Capture the cell that displays the provided text and extract its (X, Y) central coordinate. 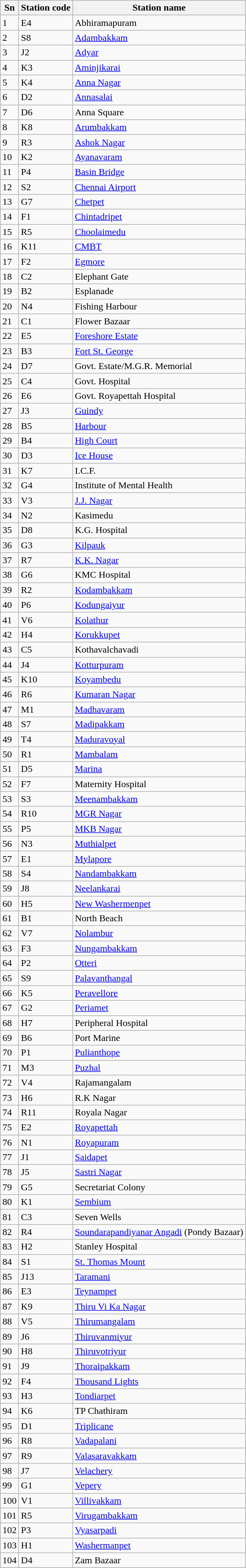
49 (9, 739)
Saidapet (159, 1157)
78 (9, 1172)
Washermanpet (159, 1545)
T4 (46, 739)
S9 (46, 978)
102 (9, 1530)
H7 (46, 1023)
Zam Bazaar (159, 1560)
G5 (46, 1187)
N3 (46, 844)
Vadapalani (159, 1441)
G3 (46, 545)
Royapuram (159, 1142)
G4 (46, 486)
84 (9, 1262)
15 (9, 232)
Egmore (159, 262)
Pulianthope (159, 1053)
86 (9, 1292)
Chintadripet (159, 217)
Kumaran Nagar (159, 695)
Rajamangalam (159, 1082)
Palavanthangal (159, 978)
J.J. Nagar (159, 500)
27 (9, 411)
E6 (46, 396)
Thiru Vi Ka Nagar (159, 1306)
J2 (46, 53)
H1 (46, 1545)
S1 (46, 1262)
91 (9, 1366)
Adyar (159, 53)
65 (9, 978)
Flower Bazaar (159, 321)
D3 (46, 456)
R11 (46, 1112)
41 (9, 620)
64 (9, 963)
7 (9, 112)
38 (9, 575)
Royala Nagar (159, 1112)
Fort St. George (159, 351)
Kasimedu (159, 515)
77 (9, 1157)
D5 (46, 769)
Neelankarai (159, 888)
88 (9, 1321)
P5 (46, 829)
56 (9, 844)
J7 (46, 1471)
V1 (46, 1501)
16 (9, 247)
69 (9, 1038)
Stanley Hospital (159, 1247)
B1 (46, 919)
C4 (46, 381)
D7 (46, 366)
R9 (46, 1456)
18 (9, 276)
Secretariat Colony (159, 1187)
Mylapore (159, 859)
31 (9, 471)
E1 (46, 859)
P2 (46, 963)
CMBT (159, 247)
Thirumangalam (159, 1321)
Soundarapandiyanar Angadi (Pondy Bazaar) (159, 1232)
Govt. Royapettah Hospital (159, 396)
36 (9, 545)
R8 (46, 1441)
22 (9, 336)
87 (9, 1306)
S3 (46, 799)
R.K Nagar (159, 1097)
55 (9, 829)
Kolathur (159, 620)
P4 (46, 172)
Guindy (159, 411)
Puzhal (159, 1068)
19 (9, 291)
45 (9, 680)
Virugambakkam (159, 1515)
N1 (46, 1142)
67 (9, 1008)
71 (9, 1068)
K1 (46, 1202)
R1 (46, 754)
Kothavalchavadi (159, 649)
E3 (46, 1292)
Ice House (159, 456)
E5 (46, 336)
H3 (46, 1396)
D8 (46, 530)
Adambakkam (159, 38)
F7 (46, 784)
32 (9, 486)
North Beach (159, 919)
Esplanade (159, 291)
Foreshore Estate (159, 336)
Mambalam (159, 754)
Thoraipakkam (159, 1366)
MGR Nagar (159, 814)
J3 (46, 411)
K.K. Nagar (159, 560)
J9 (46, 1366)
D1 (46, 1426)
99 (9, 1486)
K9 (46, 1306)
K3 (46, 67)
R4 (46, 1232)
Thiruvanmiyur (159, 1336)
H8 (46, 1351)
Periamet (159, 1008)
79 (9, 1187)
Taramani (159, 1277)
B3 (46, 351)
K2 (46, 157)
Madhavaram (159, 709)
Villivakkam (159, 1501)
35 (9, 530)
Triplicane (159, 1426)
53 (9, 799)
89 (9, 1336)
Valasaravakkam (159, 1456)
KMC Hospital (159, 575)
8 (9, 127)
24 (9, 366)
85 (9, 1277)
25 (9, 381)
K7 (46, 471)
Meenambakkam (159, 799)
58 (9, 873)
Kilpauk (159, 545)
Teynampet (159, 1292)
Station code (46, 8)
K.G. Hospital (159, 530)
73 (9, 1097)
Korukkupet (159, 635)
F1 (46, 217)
Fishing Harbour (159, 306)
76 (9, 1142)
G1 (46, 1486)
J4 (46, 665)
E4 (46, 23)
E2 (46, 1127)
13 (9, 202)
Maternity Hospital (159, 784)
80 (9, 1202)
V7 (46, 933)
Elephant Gate (159, 276)
44 (9, 665)
Seven Wells (159, 1217)
Govt. Estate/M.G.R. Memorial (159, 366)
Arumbakkam (159, 127)
Velachery (159, 1471)
101 (9, 1515)
K11 (46, 247)
Port Marine (159, 1038)
V5 (46, 1321)
Ayanavaram (159, 157)
Sn (9, 8)
P6 (46, 605)
G7 (46, 202)
100 (9, 1501)
Sembium (159, 1202)
F3 (46, 948)
Otteri (159, 963)
I.C.F. (159, 471)
83 (9, 1247)
75 (9, 1127)
90 (9, 1351)
Ashok Nagar (159, 142)
Thiruvotriyur (159, 1351)
C2 (46, 276)
47 (9, 709)
12 (9, 187)
57 (9, 859)
37 (9, 560)
Chennai Airport (159, 187)
D2 (46, 97)
M3 (46, 1068)
J1 (46, 1157)
Basin Bridge (159, 172)
Anna Square (159, 112)
J6 (46, 1336)
Choolaimedu (159, 232)
28 (9, 426)
J5 (46, 1172)
62 (9, 933)
S4 (46, 873)
K8 (46, 127)
Tondiarpet (159, 1396)
103 (9, 1545)
97 (9, 1456)
60 (9, 903)
20 (9, 306)
6 (9, 97)
F2 (46, 262)
Koyambedu (159, 680)
B2 (46, 291)
43 (9, 649)
98 (9, 1471)
30 (9, 456)
17 (9, 262)
F4 (46, 1381)
9 (9, 142)
82 (9, 1232)
Thousand Lights (159, 1381)
MKB Nagar (159, 829)
R3 (46, 142)
R6 (46, 695)
St. Thomas Mount (159, 1262)
H2 (46, 1247)
Aminjikarai (159, 67)
R2 (46, 590)
M1 (46, 709)
C1 (46, 321)
B4 (46, 441)
P1 (46, 1053)
G6 (46, 575)
New Washermenpet (159, 903)
Anna Nagar (159, 82)
Institute of Mental Health (159, 486)
R7 (46, 560)
Royapettah (159, 1127)
K6 (46, 1411)
Harbour (159, 426)
10 (9, 157)
B6 (46, 1038)
5 (9, 82)
Nandambakkam (159, 873)
51 (9, 769)
K4 (46, 82)
34 (9, 515)
61 (9, 919)
V3 (46, 500)
Madipakkam (159, 724)
59 (9, 888)
14 (9, 217)
81 (9, 1217)
K10 (46, 680)
V4 (46, 1082)
Kodungaiyur (159, 605)
D6 (46, 112)
23 (9, 351)
S2 (46, 187)
N2 (46, 515)
G2 (46, 1008)
Peripheral Hospital (159, 1023)
J13 (46, 1277)
Annasalai (159, 97)
C3 (46, 1217)
Peravellore (159, 993)
29 (9, 441)
48 (9, 724)
2 (9, 38)
B5 (46, 426)
Muthialpet (159, 844)
1 (9, 23)
3 (9, 53)
42 (9, 635)
21 (9, 321)
68 (9, 1023)
Maduravoyal (159, 739)
C5 (46, 649)
H6 (46, 1097)
High Court (159, 441)
95 (9, 1426)
50 (9, 754)
Vepery (159, 1486)
R10 (46, 814)
H4 (46, 635)
40 (9, 605)
J8 (46, 888)
Marina (159, 769)
N4 (46, 306)
Chetpet (159, 202)
93 (9, 1396)
4 (9, 67)
V6 (46, 620)
11 (9, 172)
96 (9, 1441)
33 (9, 500)
Nolambur (159, 933)
Kodambakkam (159, 590)
S8 (46, 38)
72 (9, 1082)
66 (9, 993)
K5 (46, 993)
Vyasarpadi (159, 1530)
Govt. Hospital (159, 381)
46 (9, 695)
70 (9, 1053)
H5 (46, 903)
74 (9, 1112)
26 (9, 396)
Kotturpuram (159, 665)
Station name (159, 8)
Nungambakkam (159, 948)
D4 (46, 1560)
52 (9, 784)
Abhiramapuram (159, 23)
63 (9, 948)
104 (9, 1560)
54 (9, 814)
Sastri Nagar (159, 1172)
39 (9, 590)
94 (9, 1411)
92 (9, 1381)
TP Chathiram (159, 1411)
P3 (46, 1530)
S7 (46, 724)
